Provide the [x, y] coordinate of the cell's center where the given text is located.  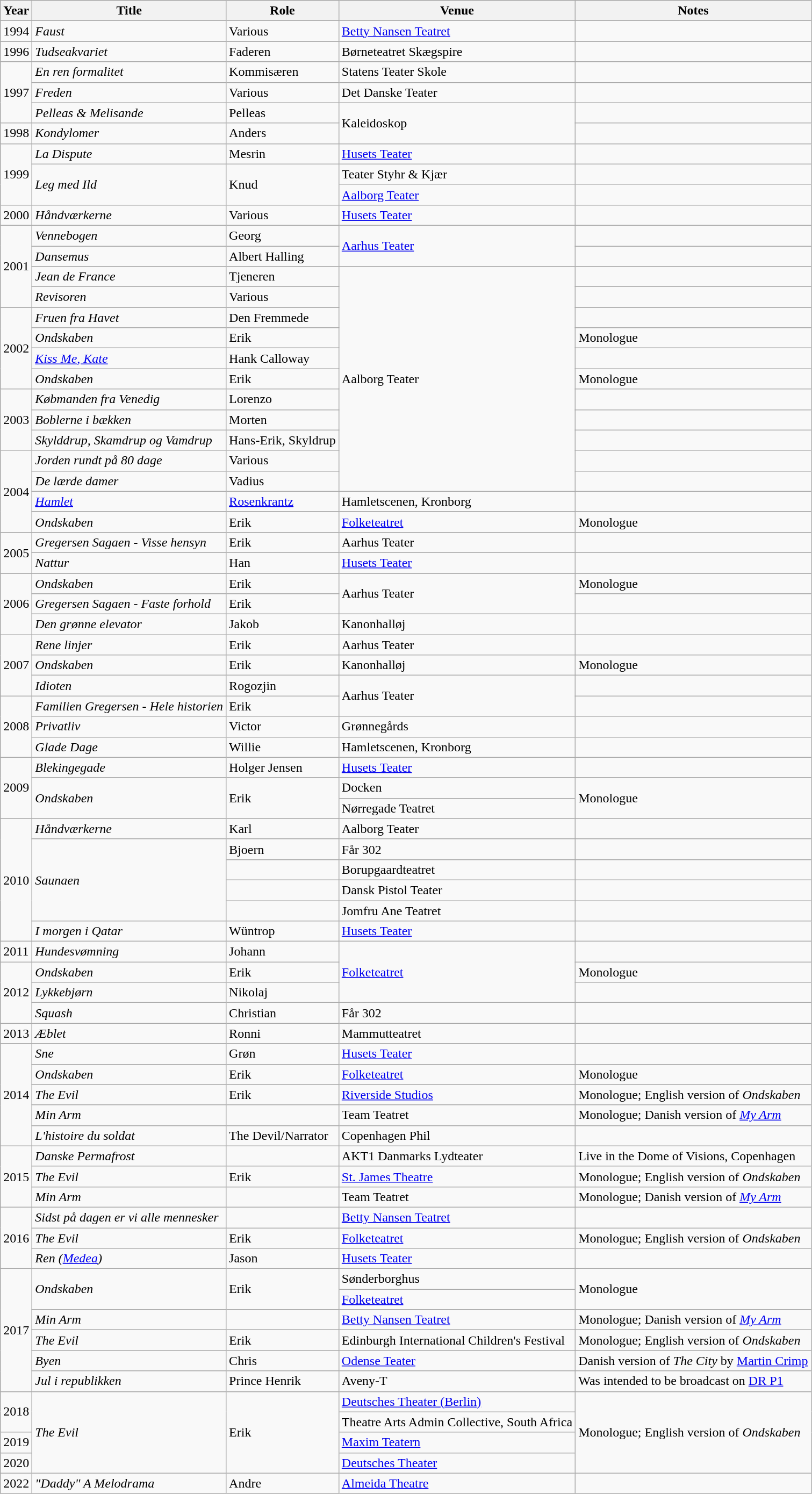
Nattur [129, 563]
Teater Styhr & Kjær [457, 174]
Statens Teater Skole [457, 72]
Albert Halling [283, 256]
Gregersen Sagaen - Visse hensyn [129, 542]
Copenhagen Phil [457, 1136]
Tudseakvariet [129, 52]
Deutsches Theater (Berlin) [457, 1402]
Den grønne elevator [129, 624]
I morgen i Qatar [129, 931]
Kaleidoskop [457, 123]
Riverside Studios [457, 1095]
Sne [129, 1054]
La Dispute [129, 154]
2009 [16, 788]
2007 [16, 665]
Christian [283, 1013]
Hundesvømning [129, 952]
Hamlet [129, 501]
Jorden rundt på 80 dage [129, 461]
2004 [16, 491]
Grønnegårds [457, 727]
Ronni [283, 1033]
AKT1 Danmarks Lydteater [457, 1156]
Jomfru Ane Teatret [457, 911]
Lykkebjørn [129, 993]
1997 [16, 92]
2001 [16, 266]
2013 [16, 1033]
Odense Teater [457, 1361]
Dansk Pistol Teater [457, 890]
Theatre Arts Admin Collective, South Africa [457, 1422]
Anders [283, 133]
Det Danske Teater [457, 92]
Blekingegade [129, 767]
Was intended to be broadcast on DR P1 [693, 1381]
Borupgaardteatret [457, 870]
Mesrin [283, 154]
2019 [16, 1442]
De lærde damer [129, 481]
Han [283, 563]
Danske Permafrost [129, 1156]
Hans-Erik, Skyldrup [283, 440]
Boblerne i bækken [129, 420]
Nørregade Teatret [457, 808]
Leg med Ild [129, 184]
Købmanden fra Venedig [129, 399]
Squash [129, 1013]
2010 [16, 880]
1994 [16, 31]
Revisoren [129, 297]
Docken [457, 788]
Nikolaj [283, 993]
En ren formalitet [129, 72]
Rogozjin [283, 686]
2003 [16, 420]
Vadius [283, 481]
Title [129, 11]
2002 [16, 348]
Børneteatret Skægspire [457, 52]
Knud [283, 184]
Saunaen [129, 880]
2016 [16, 1238]
1999 [16, 174]
The Devil/Narrator [283, 1136]
Skylddrup, Skamdrup og Vamdrup [129, 440]
2011 [16, 952]
Sidst på dagen er vi alle mennesker [129, 1217]
Privatliv [129, 727]
Faderen [283, 52]
Johann [283, 952]
Victor [283, 727]
Vennebogen [129, 235]
Kiss Me, Kate [129, 358]
2022 [16, 1483]
Jean de France [129, 277]
2014 [16, 1095]
"Daddy" A Melodrama [129, 1483]
Tjeneren [283, 277]
Role [283, 11]
Kommisæren [283, 72]
Aveny-T [457, 1381]
Ren (Medea) [129, 1259]
Rene linjer [129, 645]
2000 [16, 215]
Sønderborghus [457, 1279]
Fruen fra Havet [129, 318]
Freden [129, 92]
Æblet [129, 1033]
Hank Calloway [283, 358]
Jul i republikken [129, 1381]
Venue [457, 11]
Pelleas [283, 113]
Idioten [129, 686]
Jason [283, 1259]
Year [16, 11]
2020 [16, 1463]
Chris [283, 1361]
Notes [693, 11]
Danish version of The City by Martin Crimp [693, 1361]
Mammutteatret [457, 1033]
Glade Dage [129, 747]
Dansemus [129, 256]
Andre [283, 1483]
Willie [283, 747]
Jakob [283, 624]
2005 [16, 552]
2017 [16, 1330]
Den Fremmede [283, 318]
Karl [283, 829]
Edinburgh International Children's Festival [457, 1340]
Wüntrop [283, 931]
Maxim Teatern [457, 1442]
Bjoern [283, 849]
Rosenkrantz [283, 501]
St. James Theatre [457, 1176]
Grøn [283, 1054]
2008 [16, 727]
2006 [16, 604]
Byen [129, 1361]
Familien Gregersen - Hele historien [129, 706]
Pelleas & Melisande [129, 113]
1996 [16, 52]
Faust [129, 31]
Live in the Dome of Visions, Copenhagen [693, 1156]
Georg [283, 235]
Holger Jensen [283, 767]
2018 [16, 1412]
Kondylomer [129, 133]
Gregersen Sagaen - Faste forhold [129, 604]
Deutsches Theater [457, 1463]
Prince Henrik [283, 1381]
L'histoire du soldat [129, 1136]
Lorenzo [283, 399]
Morten [283, 420]
2015 [16, 1176]
1998 [16, 133]
2012 [16, 993]
Almeida Theatre [457, 1483]
